From the cell containing the given text, extract its center point as [x, y] coordinate. 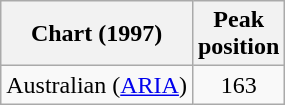
Chart (1997) [97, 34]
Australian (ARIA) [97, 85]
163 [238, 85]
Peakposition [238, 34]
